From the cell containing the given text, extract its center point as (x, y) coordinate. 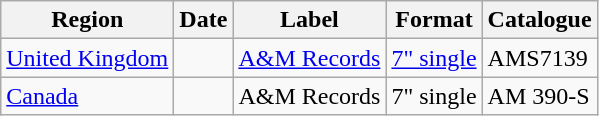
Date (204, 20)
Canada (88, 96)
Catalogue (540, 20)
Format (434, 20)
AMS7139 (540, 58)
Label (310, 20)
United Kingdom (88, 58)
AM 390-S (540, 96)
Region (88, 20)
